Extract the (X, Y) coordinate from the center of the cell holding the provided text.  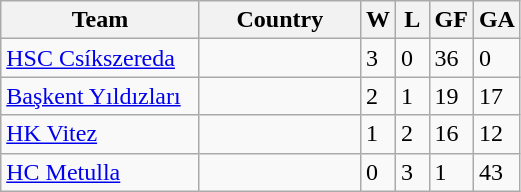
L (412, 20)
Başkent Yıldızları (100, 96)
Country (280, 20)
16 (451, 134)
GA (496, 20)
19 (451, 96)
43 (496, 172)
HSC Csíkszereda (100, 58)
HK Vitez (100, 134)
12 (496, 134)
W (378, 20)
17 (496, 96)
36 (451, 58)
HC Metulla (100, 172)
Team (100, 20)
GF (451, 20)
